Detect which cell encompasses the target text, then output its (x, y) center coordinate. 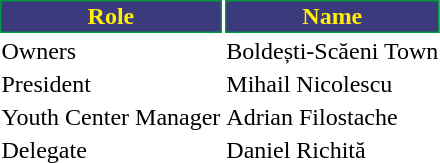
Youth Center Manager (111, 117)
Mihail Nicolescu (332, 84)
Role (111, 16)
Adrian Filostache (332, 117)
President (111, 84)
Owners (111, 51)
Boldești-Scăeni Town (332, 51)
Name (332, 16)
